Search for the cell housing the specified text and yield its (X, Y) center coordinate. 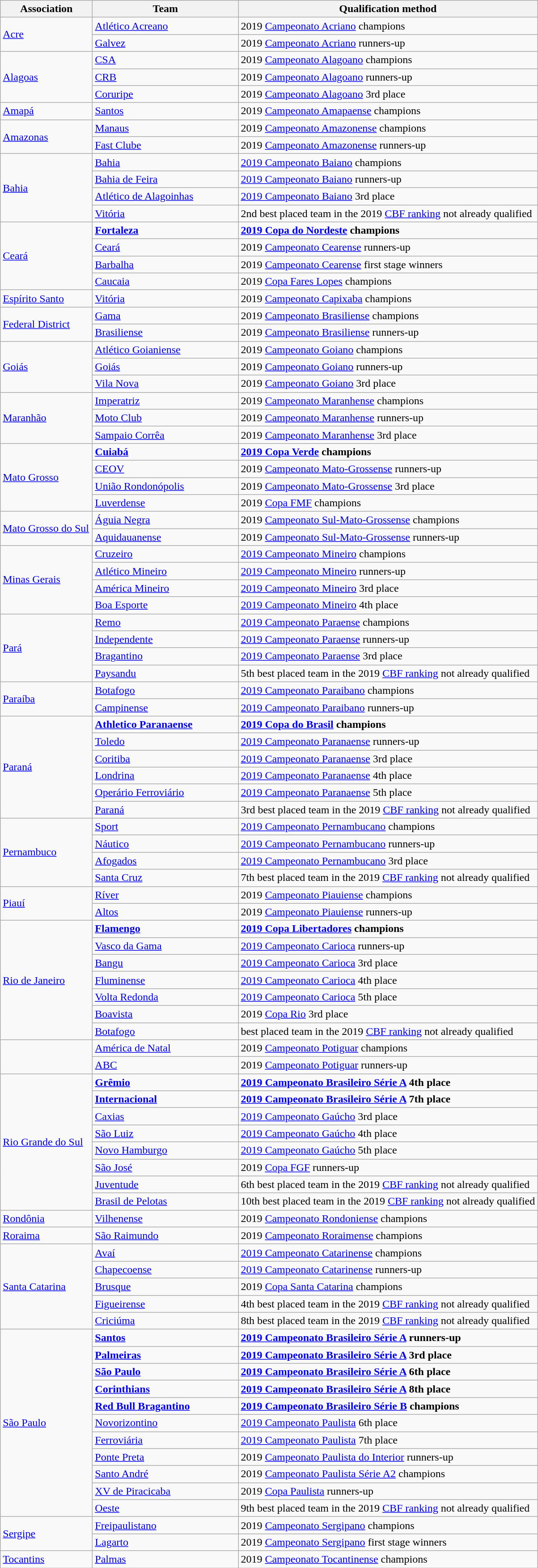
Fast Clube (165, 145)
Altos (165, 912)
São Luiz (165, 1133)
2019 Campeonato Maranhense champions (388, 401)
2019 Campeonato Potiguar champions (388, 1048)
2019 Campeonato Sergipano first stage winners (388, 1542)
Remo (165, 622)
Fluminense (165, 980)
Avaí (165, 1252)
2019 Campeonato Cearense runners-up (388, 248)
Ríver (165, 895)
Amapá (47, 111)
2019 Campeonato Goiano champions (388, 350)
CSA (165, 60)
10th best placed team in the 2019 CBF ranking not already qualified (388, 1201)
2019 Campeonato Piauiense runners-up (388, 912)
Atlético Goianiense (165, 350)
2019 Campeonato Catarinense runners-up (388, 1269)
2019 Copa FGF runners-up (388, 1167)
Cruzeiro (165, 554)
Manaus (165, 128)
Operário Ferroviário (165, 793)
2019 Campeonato Paranaense runners-up (388, 741)
Caxias (165, 1116)
Santo André (165, 1474)
2019 Campeonato Acriano runners-up (388, 43)
Lagarto (165, 1542)
Freipaulistano (165, 1525)
Brasil de Pelotas (165, 1201)
Maranhão (47, 418)
Vila Nova (165, 384)
Tocantins (47, 1559)
Sport (165, 827)
2019 Campeonato Baiano runners-up (388, 179)
Barbalha (165, 265)
2019 Campeonato Paranaense 3rd place (388, 759)
2019 Campeonato Brasileiro Série B champions (388, 1406)
7th best placed team in the 2019 CBF ranking not already qualified (388, 878)
2019 Campeonato Sul-Mato-Grossense runners-up (388, 537)
Pernambuco (47, 852)
2019 Campeonato Capixaba champions (388, 299)
Amazonas (47, 137)
2019 Campeonato Paraense runners-up (388, 639)
2019 Campeonato Paulista 7th place (388, 1440)
Rio Grande do Sul (47, 1142)
Coritiba (165, 759)
Santa Cruz (165, 878)
América Mineiro (165, 588)
2nd best placed team in the 2019 CBF ranking not already qualified (388, 214)
União Rondonópolis (165, 486)
2019 Campeonato Paraense 3rd place (388, 656)
Volta Redonda (165, 997)
2019 Campeonato Alagoano runners-up (388, 77)
Paysandu (165, 673)
Boavista (165, 1014)
2019 Campeonato Gaúcho 4th place (388, 1133)
2019 Campeonato Carioca runners-up (388, 946)
2019 Campeonato Mineiro runners-up (388, 571)
Bangu (165, 963)
Sergipe (47, 1534)
Corinthians (165, 1389)
2019 Campeonato Roraimense champions (388, 1235)
2019 Campeonato Baiano champions (388, 162)
ABC (165, 1065)
Fortaleza (165, 231)
Afogados (165, 861)
São Raimundo (165, 1235)
Mato Grosso do Sul (47, 529)
2019 Campeonato Mineiro 3rd place (388, 588)
Águia Negra (165, 520)
2019 Campeonato Baiano 3rd place (388, 196)
Brusque (165, 1286)
2019 Campeonato Pernambucano 3rd place (388, 861)
Gama (165, 316)
Internacional (165, 1099)
2019 Campeonato Brasileiro Série A runners-up (388, 1338)
Atlético Acreano (165, 26)
Red Bull Bragantino (165, 1406)
Mato Grosso (47, 477)
Londrina (165, 776)
Grêmio (165, 1082)
3rd best placed team in the 2019 CBF ranking not already qualified (388, 810)
8th best placed team in the 2019 CBF ranking not already qualified (388, 1321)
2019 Campeonato Paulista 6th place (388, 1423)
América de Natal (165, 1048)
2019 Campeonato Mineiro champions (388, 554)
Coruripe (165, 94)
2019 Campeonato Gaúcho 3rd place (388, 1116)
2019 Campeonato Maranhense runners-up (388, 418)
2019 Campeonato Paranaense 5th place (388, 793)
2019 Campeonato Goiano 3rd place (388, 384)
Independente (165, 639)
2019 Campeonato Mato-Grossense 3rd place (388, 486)
Figueirense (165, 1304)
Cuiabá (165, 452)
Atlético de Alagoinhas (165, 196)
2019 Campeonato Paulista do Interior runners-up (388, 1457)
Team (165, 9)
2019 Campeonato Sergipano champions (388, 1525)
2019 Campeonato Alagoano 3rd place (388, 94)
Aquidauanense (165, 537)
Paraíba (47, 699)
2019 Campeonato Amazonense champions (388, 128)
2019 Copa Verde champions (388, 452)
Piauí (47, 903)
Luverdense (165, 503)
2019 Campeonato Mato-Grossense runners-up (388, 469)
Campinense (165, 707)
Vasco da Gama (165, 946)
Ponte Preta (165, 1457)
Qualification method (388, 9)
Novorizontino (165, 1423)
Boa Esporte (165, 605)
2019 Campeonato Amazonense runners-up (388, 145)
2019 Campeonato Rondoniense champions (388, 1218)
2019 Copa Libertadores champions (388, 929)
Bahia de Feira (165, 179)
Palmeiras (165, 1355)
CEOV (165, 469)
2019 Campeonato Carioca 3rd place (388, 963)
Oeste (165, 1508)
2019 Campeonato Carioca 5th place (388, 997)
2019 Campeonato Brasiliense champions (388, 316)
2019 Campeonato Paraense champions (388, 622)
2019 Campeonato Pernambucano runners-up (388, 844)
Federal District (47, 324)
2019 Copa do Brasil champions (388, 724)
2019 Campeonato Sul-Mato-Grossense champions (388, 520)
2019 Campeonato Paulista Série A2 champions (388, 1474)
São José (165, 1167)
2019 Campeonato Brasileiro Série A 7th place (388, 1099)
Acre (47, 34)
Santa Catarina (47, 1286)
Toledo (165, 741)
2019 Campeonato Brasiliense runners-up (388, 333)
Galvez (165, 43)
Minas Gerais (47, 580)
Criciúma (165, 1321)
2019 Campeonato Paraibano runners-up (388, 707)
6th best placed team in the 2019 CBF ranking not already qualified (388, 1184)
Náutico (165, 844)
2019 Campeonato Acriano champions (388, 26)
Atlético Mineiro (165, 571)
2019 Campeonato Maranhense 3rd place (388, 435)
5th best placed team in the 2019 CBF ranking not already qualified (388, 673)
Brasiliense (165, 333)
2019 Campeonato Amapaense champions (388, 111)
Espírito Santo (47, 299)
best placed team in the 2019 CBF ranking not already qualified (388, 1031)
2019 Campeonato Piauiense champions (388, 895)
Rondônia (47, 1218)
2019 Campeonato Pernambucano champions (388, 827)
2019 Copa Paulista runners-up (388, 1491)
9th best placed team in the 2019 CBF ranking not already qualified (388, 1508)
Palmas (165, 1559)
Vilhenense (165, 1218)
2019 Campeonato Tocantinense champions (388, 1559)
Imperatriz (165, 401)
Association (47, 9)
2019 Copa do Nordeste champions (388, 231)
2019 Campeonato Catarinense champions (388, 1252)
XV de Piracicaba (165, 1491)
2019 Copa Rio 3rd place (388, 1014)
CRB (165, 77)
2019 Campeonato Paraibano champions (388, 690)
2019 Campeonato Brasileiro Série A 4th place (388, 1082)
Roraima (47, 1235)
Sampaio Corrêa (165, 435)
2019 Copa Fares Lopes champions (388, 282)
2019 Campeonato Potiguar runners-up (388, 1065)
Rio de Janeiro (47, 980)
Juventude (165, 1184)
Athletico Paranaense (165, 724)
Alagoas (47, 77)
Bragantino (165, 656)
2019 Campeonato Alagoano champions (388, 60)
2019 Campeonato Carioca 4th place (388, 980)
2019 Campeonato Brasileiro Série A 6th place (388, 1372)
2019 Campeonato Paranaense 4th place (388, 776)
Novo Hamburgo (165, 1150)
Ferroviária (165, 1440)
2019 Campeonato Goiano runners-up (388, 367)
2019 Campeonato Brasileiro Série A 3rd place (388, 1355)
Chapecoense (165, 1269)
2019 Campeonato Mineiro 4th place (388, 605)
2019 Copa FMF champions (388, 503)
2019 Copa Santa Catarina champions (388, 1286)
4th best placed team in the 2019 CBF ranking not already qualified (388, 1304)
Caucaia (165, 282)
Pará (47, 648)
2019 Campeonato Brasileiro Série A 8th place (388, 1389)
Flamengo (165, 929)
Moto Club (165, 418)
2019 Campeonato Gaúcho 5th place (388, 1150)
2019 Campeonato Cearense first stage winners (388, 265)
